Pinpoint the cell where the given text exists, returning its (x, y) midpoint coordinate. 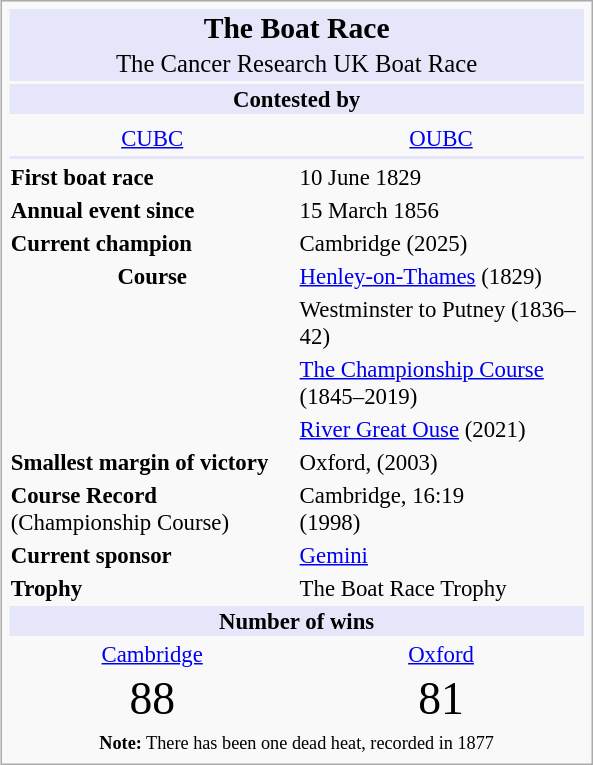
Henley-on-Thames (1829) (441, 276)
Smallest margin of victory (152, 462)
Cambridge, 16:19(1998) (441, 508)
CUBC (152, 138)
Note: There has been one dead heat, recorded in 1877 (296, 744)
The Championship Course (1845–2019) (441, 382)
The Boat RaceThe Cancer Research UK Boat Race (296, 45)
Course Record (Championship Course) (152, 508)
Annual event since (152, 210)
Cambridge (2025) (441, 243)
Oxford, (2003) (441, 462)
OUBC (441, 138)
15 March 1856 (441, 210)
Gemini (441, 555)
The Boat Race Trophy (441, 588)
Current champion (152, 243)
Contested by (296, 99)
Course (152, 306)
81 (441, 700)
River Great Ouse (2021) (441, 429)
Trophy (152, 588)
10 June 1829 (441, 177)
First boat race (152, 177)
Number of wins (296, 621)
88 (152, 700)
Current sponsor (152, 555)
Oxford (441, 654)
Cambridge (152, 654)
Westminster to Putney (1836–42) (441, 322)
